From the cell containing the given text, extract its center point as (x, y) coordinate. 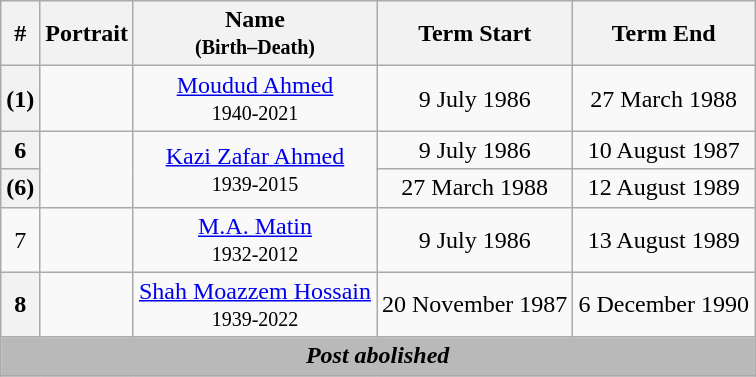
Post abolished (378, 356)
# (20, 34)
12 August 1989 (664, 188)
(1) (20, 98)
7 (20, 240)
20 November 1987 (474, 304)
Portrait (87, 34)
M.A. Matin1932-2012 (254, 240)
8 (20, 304)
Name(Birth–Death) (254, 34)
(6) (20, 188)
Shah Moazzem Hossain1939-2022 (254, 304)
Moudud Ahmed1940-2021 (254, 98)
6 (20, 150)
6 December 1990 (664, 304)
Term Start (474, 34)
Kazi Zafar Ahmed1939-2015 (254, 169)
10 August 1987 (664, 150)
13 August 1989 (664, 240)
Term End (664, 34)
